Scan for the cell matching the given text and deliver its [x, y] coordinate at center. 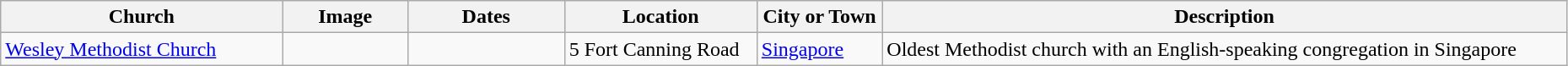
City or Town [820, 17]
Oldest Methodist church with an English-speaking congregation in Singapore [1225, 49]
Dates [486, 17]
Wesley Methodist Church [142, 49]
Image [346, 17]
Singapore [820, 49]
Location [660, 17]
Church [142, 17]
5 Fort Canning Road [660, 49]
Description [1225, 17]
